Detect which cell encompasses the target text, then output its (x, y) center coordinate. 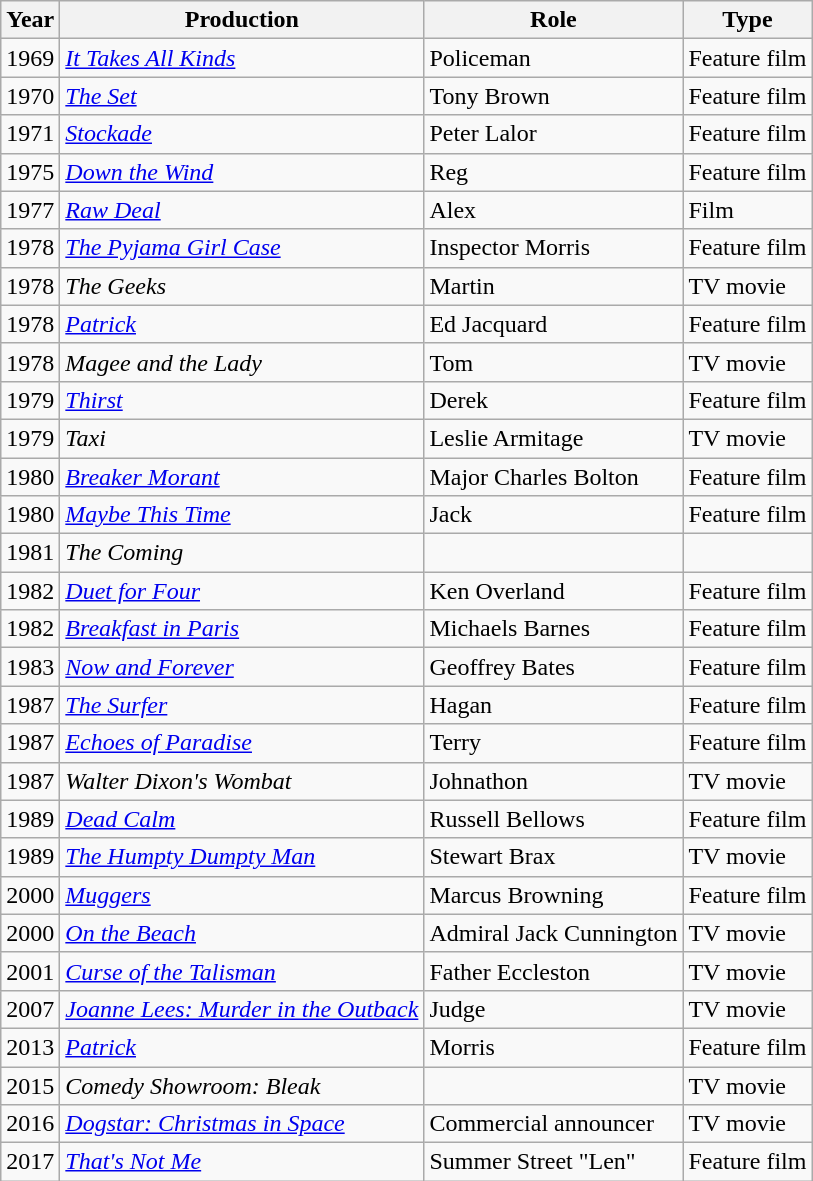
1969 (30, 58)
Reg (554, 172)
Walter Dixon's Wombat (242, 781)
Geoffrey Bates (554, 667)
Taxi (242, 438)
Production (242, 20)
Terry (554, 743)
Maybe This Time (242, 515)
Father Eccleston (554, 971)
The Humpty Dumpty Man (242, 857)
Muggers (242, 895)
2015 (30, 1085)
Derek (554, 400)
Johnathon (554, 781)
It Takes All Kinds (242, 58)
Leslie Armitage (554, 438)
That's Not Me (242, 1162)
Echoes of Paradise (242, 743)
Film (748, 210)
1975 (30, 172)
Ed Jacquard (554, 324)
Magee and the Lady (242, 362)
Jack (554, 515)
The Coming (242, 553)
Down the Wind (242, 172)
The Pyjama Girl Case (242, 248)
Summer Street "Len" (554, 1162)
Year (30, 20)
1981 (30, 553)
1971 (30, 134)
Hagan (554, 705)
Peter Lalor (554, 134)
Morris (554, 1047)
Judge (554, 1009)
Admiral Jack Cunnington (554, 933)
Type (748, 20)
2013 (30, 1047)
Policeman (554, 58)
Tony Brown (554, 96)
1983 (30, 667)
Curse of the Talisman (242, 971)
Alex (554, 210)
1977 (30, 210)
Role (554, 20)
Inspector Morris (554, 248)
Russell Bellows (554, 819)
Breaker Morant (242, 477)
Joanne Lees: Murder in the Outback (242, 1009)
Stewart Brax (554, 857)
2017 (30, 1162)
On the Beach (242, 933)
Marcus Browning (554, 895)
Commercial announcer (554, 1124)
Now and Forever (242, 667)
The Set (242, 96)
1970 (30, 96)
The Surfer (242, 705)
2016 (30, 1124)
Thirst (242, 400)
2001 (30, 971)
Ken Overland (554, 591)
2007 (30, 1009)
Duet for Four (242, 591)
Stockade (242, 134)
Raw Deal (242, 210)
Comedy Showroom: Bleak (242, 1085)
Martin (554, 286)
Michaels Barnes (554, 629)
Breakfast in Paris (242, 629)
Tom (554, 362)
Dead Calm (242, 819)
Dogstar: Christmas in Space (242, 1124)
Major Charles Bolton (554, 477)
The Geeks (242, 286)
